Search for the cell housing the specified text and yield its [X, Y] center coordinate. 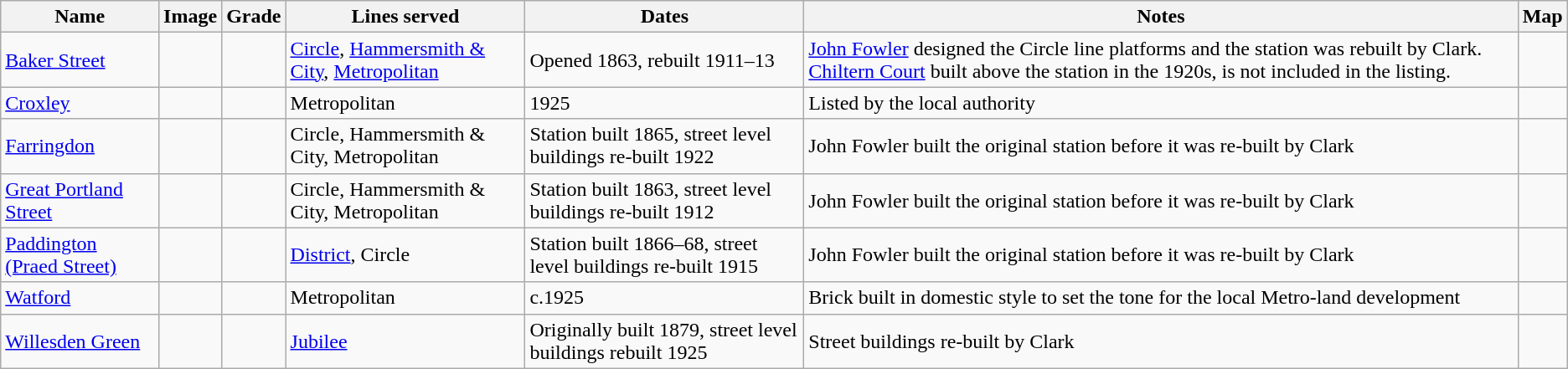
Lines served [405, 17]
Street buildings re-built by Clark [1161, 341]
Station built 1866–68, street level buildings re-built 1915 [665, 254]
Grade [254, 17]
Brick built in domestic style to set the tone for the local Metro-land development [1161, 298]
Name [80, 17]
Willesden Green [80, 341]
Map [1543, 17]
1925 [665, 103]
Farringdon [80, 146]
Dates [665, 17]
c.1925 [665, 298]
Watford [80, 298]
Opened 1863, rebuilt 1911–13 [665, 60]
Baker Street [80, 60]
Station built 1865, street level buildings re-built 1922 [665, 146]
Paddington (Praed Street) [80, 254]
Listed by the local authority [1161, 103]
Notes [1161, 17]
District, Circle [405, 254]
Jubilee [405, 341]
Station built 1863, street level buildings re-built 1912 [665, 201]
Croxley [80, 103]
Great Portland Street [80, 201]
Image [191, 17]
Originally built 1879, street level buildings rebuilt 1925 [665, 341]
